Locate the cell with the specified text and output its (X, Y) center coordinate. 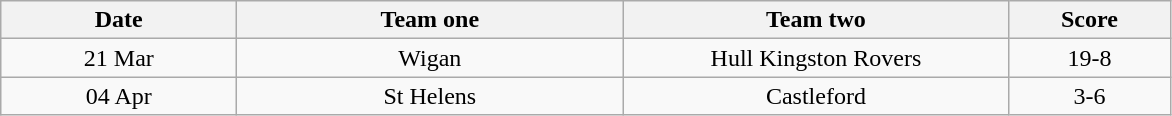
Score (1090, 20)
3-6 (1090, 96)
Hull Kingston Rovers (816, 58)
19-8 (1090, 58)
Team one (430, 20)
St Helens (430, 96)
Date (119, 20)
Team two (816, 20)
Castleford (816, 96)
21 Mar (119, 58)
Wigan (430, 58)
04 Apr (119, 96)
